Detect which cell encompasses the target text, then output its (x, y) center coordinate. 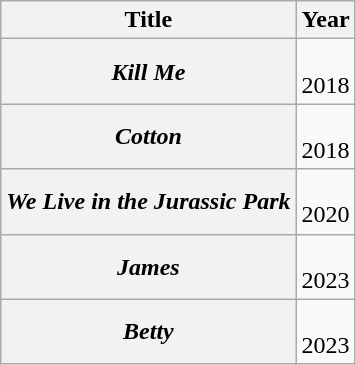
Kill Me (148, 72)
Year (326, 20)
Title (148, 20)
2020 (326, 202)
We Live in the Jurassic Park (148, 202)
Cotton (148, 136)
James (148, 266)
Betty (148, 332)
